Pinpoint the cell where the given text exists, returning its (X, Y) midpoint coordinate. 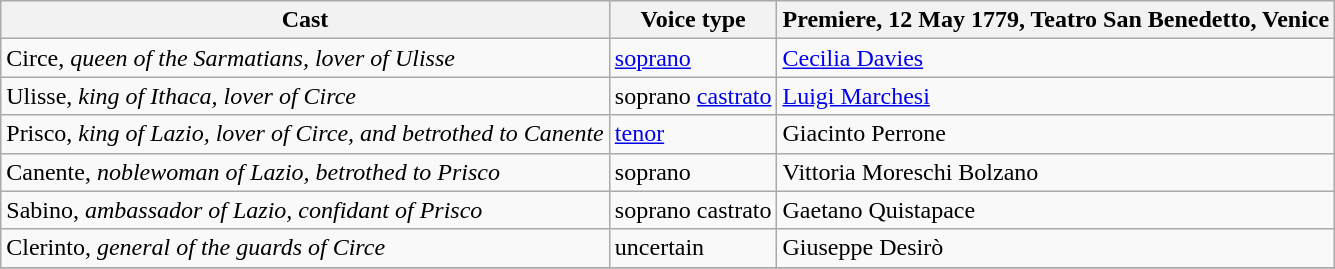
Vittoria Moreschi Bolzano (1056, 172)
Luigi Marchesi (1056, 96)
Clerinto, general of the guards of Circe (306, 248)
uncertain (693, 248)
Ulisse, king of Ithaca, lover of Circe (306, 96)
Prisco, king of Lazio, lover of Circe, and betrothed to Canente (306, 134)
Gaetano Quistapace (1056, 210)
Premiere, 12 May 1779, Teatro San Benedetto, Venice (1056, 20)
Circe, queen of the Sarmatians, lover of Ulisse (306, 58)
Canente, noblewoman of Lazio, betrothed to Prisco (306, 172)
Sabino, ambassador of Lazio, confidant of Prisco (306, 210)
Giuseppe Desirò (1056, 248)
Cecilia Davies (1056, 58)
Cast (306, 20)
Giacinto Perrone (1056, 134)
tenor (693, 134)
Voice type (693, 20)
